Find where the given text appears and provide that cell's center as [X, Y] coordinate. 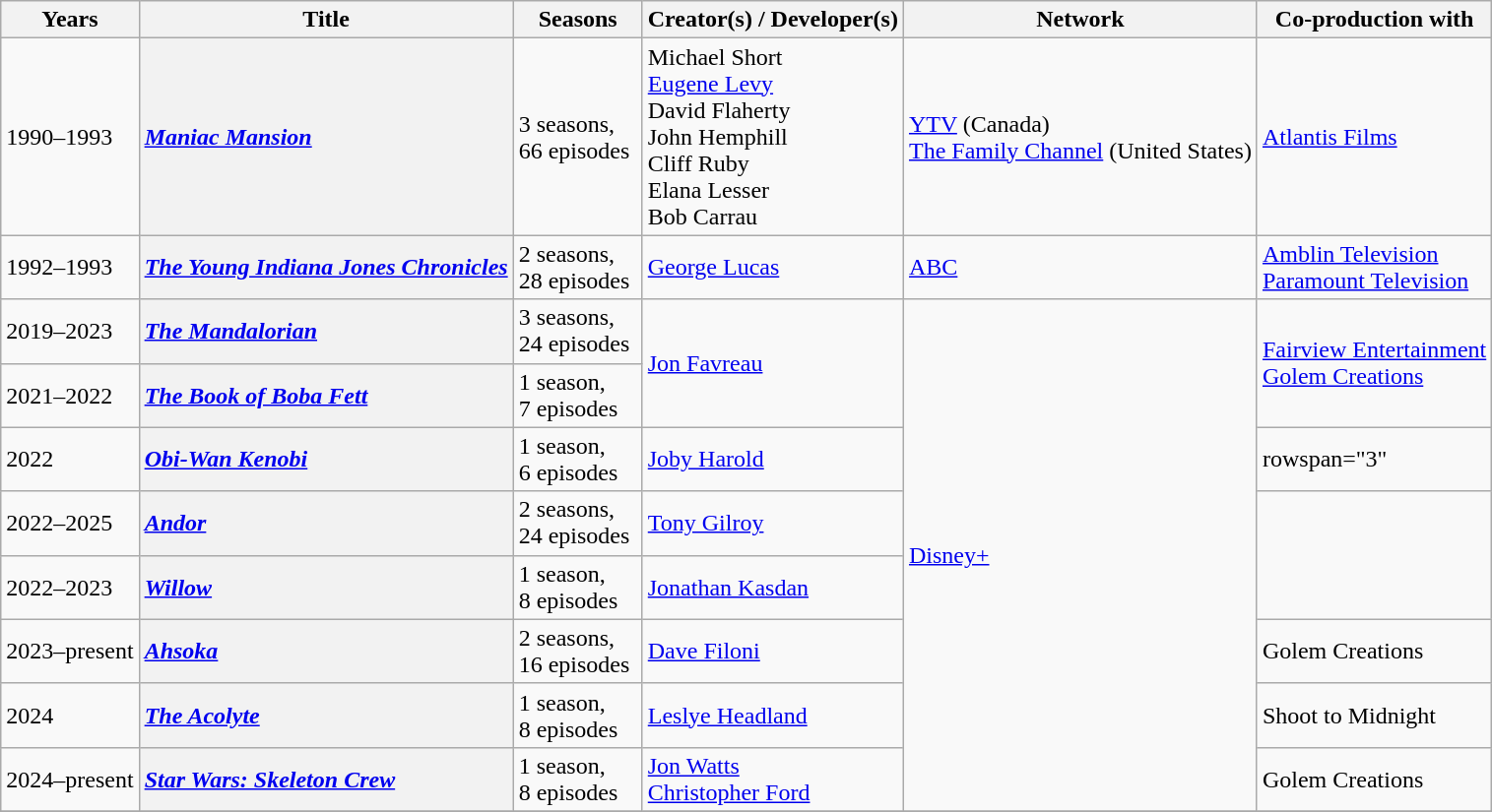
3 seasons,66 episodes [577, 137]
Star Wars: Skeleton Crew [326, 780]
The Mandalorian [326, 331]
2022 [70, 459]
Ahsoka [326, 652]
ABC [1079, 268]
Maniac Mansion [326, 137]
Jon WattsChristopher Ford [772, 780]
Atlantis Films [1374, 137]
Michael ShortEugene LevyDavid FlahertyJohn HemphillCliff RubyElana LesserBob Carrau [772, 137]
Joby Harold [772, 459]
Creator(s) / Developer(s) [772, 20]
1990–1993 [70, 137]
The Book of Boba Fett [326, 396]
The Acolyte [326, 715]
Tony Gilroy [772, 524]
2022–2025 [70, 524]
2 seasons,28 episodes [577, 268]
Network [1079, 20]
1 season,7 episodes [577, 396]
Amblin TelevisionParamount Television [1374, 268]
2 seasons,16 episodes [577, 652]
2019–2023 [70, 331]
Disney+ [1079, 555]
2 seasons,24 episodes [577, 524]
Co-production with [1374, 20]
2022–2023 [70, 587]
Fairview EntertainmentGolem Creations [1374, 363]
2024–present [70, 780]
Jon Favreau [772, 363]
Willow [326, 587]
Leslye Headland [772, 715]
2023–present [70, 652]
3 seasons,24 episodes [577, 331]
Jonathan Kasdan [772, 587]
1 season,6 episodes [577, 459]
rowspan="3" [1374, 459]
2024 [70, 715]
2021–2022 [70, 396]
Dave Filoni [772, 652]
George Lucas [772, 268]
1992–1993 [70, 268]
Years [70, 20]
Seasons [577, 20]
The Young Indiana Jones Chronicles [326, 268]
YTV (Canada)The Family Channel (United States) [1079, 137]
Title [326, 20]
Andor [326, 524]
Shoot to Midnight [1374, 715]
Obi-Wan Kenobi [326, 459]
